Locate the cell with the specified text and output its (x, y) center coordinate. 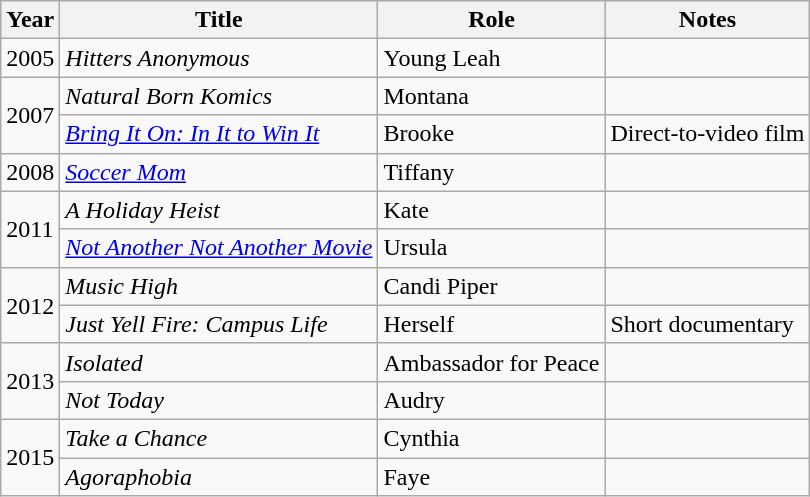
Brooke (492, 134)
Take a Chance (219, 438)
Agoraphobia (219, 477)
Role (492, 20)
Just Yell Fire: Campus Life (219, 324)
2011 (30, 229)
Not Another Not Another Movie (219, 248)
Soccer Mom (219, 172)
Audry (492, 400)
Young Leah (492, 58)
Candi Piper (492, 286)
Tiffany (492, 172)
Ursula (492, 248)
Year (30, 20)
Cynthia (492, 438)
Herself (492, 324)
Montana (492, 96)
Notes (708, 20)
Title (219, 20)
Isolated (219, 362)
Bring It On: In It to Win It (219, 134)
Faye (492, 477)
Natural Born Komics (219, 96)
2013 (30, 381)
Short documentary (708, 324)
Kate (492, 210)
2008 (30, 172)
Hitters Anonymous (219, 58)
2012 (30, 305)
A Holiday Heist (219, 210)
Not Today (219, 400)
Direct-to-video film (708, 134)
Ambassador for Peace (492, 362)
2007 (30, 115)
Music High (219, 286)
2005 (30, 58)
2015 (30, 457)
